Provide the (X, Y) coordinate of the cell's center where the given text is located.  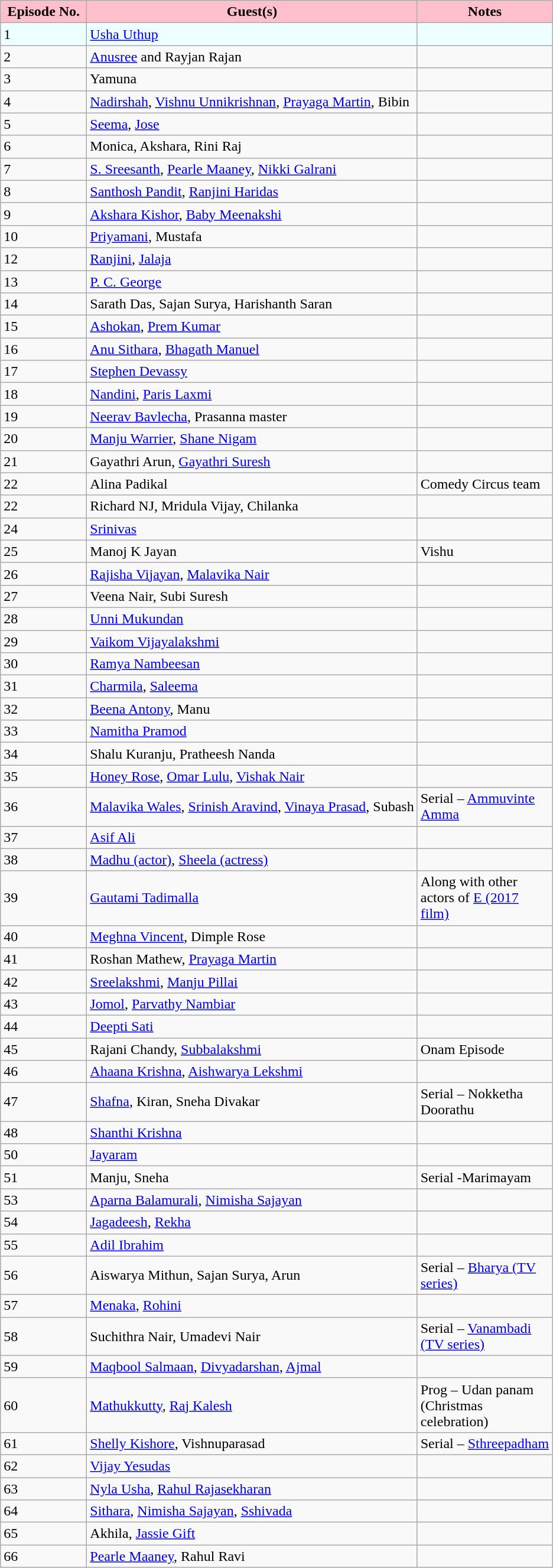
Beena Antony, Manu (252, 709)
42 (44, 981)
Gayathri Arun, Gayathri Suresh (252, 461)
Anu Sithara, Bhagath Manuel (252, 349)
63 (44, 1488)
Deepti Sati (252, 1026)
Serial – Sthreepadham (484, 1443)
Prog – Udan panam (Christmas celebration) (484, 1405)
19 (44, 417)
Akhila, Jassie Gift (252, 1534)
Serial – Nokketha Doorathu (484, 1102)
Serial – Vanambadi (TV series) (484, 1336)
Vaikom Vijayalakshmi (252, 641)
Onam Episode (484, 1049)
53 (44, 1200)
32 (44, 709)
Srinivas (252, 529)
Charmila, Saleema (252, 687)
7 (44, 169)
13 (44, 282)
Honey Rose, Omar Lulu, Vishak Nair (252, 776)
Gautami Tadimalla (252, 898)
28 (44, 619)
Rajisha Vijayan, Malavika Nair (252, 574)
50 (44, 1155)
Aparna Balamurali, Nimisha Sajayan (252, 1200)
60 (44, 1405)
18 (44, 394)
58 (44, 1336)
44 (44, 1026)
Rajani Chandy, Subbalakshmi (252, 1049)
51 (44, 1177)
Shanthi Krishna (252, 1133)
62 (44, 1466)
Serial – Ammuvinte Amma (484, 807)
Seema, Jose (252, 124)
Vijay Yesudas (252, 1466)
S. Sreesanth, Pearle Maaney, Nikki Galrani (252, 169)
2 (44, 57)
Nadirshah, Vishnu Unnikrishnan, Prayaga Martin, Bibin (252, 102)
1 (44, 34)
Akshara Kishor, Baby Meenakshi (252, 214)
Roshan Mathew, Prayaga Martin (252, 959)
Priyamani, Mustafa (252, 236)
Episode No. (44, 12)
10 (44, 236)
21 (44, 461)
57 (44, 1306)
Meghna Vincent, Dimple Rose (252, 936)
16 (44, 349)
56 (44, 1275)
9 (44, 214)
Sithara, Nimisha Sajayan, Sshivada (252, 1511)
Malavika Wales, Srinish Aravind, Vinaya Prasad, Subash (252, 807)
Guest(s) (252, 12)
65 (44, 1534)
Neerav Bavlecha, Prasanna master (252, 417)
Manoj K Jayan (252, 551)
Alina Padikal (252, 484)
Mathukkutty, Raj Kalesh (252, 1405)
34 (44, 754)
17 (44, 372)
Ashokan, Prem Kumar (252, 327)
Nandini, Paris Laxmi (252, 394)
Comedy Circus team (484, 484)
Pearle Maaney, Rahul Ravi (252, 1556)
20 (44, 439)
64 (44, 1511)
Veena Nair, Subi Suresh (252, 596)
33 (44, 731)
31 (44, 687)
66 (44, 1556)
Sarath Das, Sajan Surya, Harishanth Saran (252, 304)
24 (44, 529)
4 (44, 102)
48 (44, 1133)
15 (44, 327)
Manju, Sneha (252, 1177)
61 (44, 1443)
Jagadeesh, Rekha (252, 1222)
Richard NJ, Mridula Vijay, Chilanka (252, 506)
Ranjini, Jalaja (252, 259)
27 (44, 596)
36 (44, 807)
Monica, Akshara, Rini Raj (252, 147)
14 (44, 304)
46 (44, 1072)
3 (44, 79)
8 (44, 191)
Menaka, Rohini (252, 1306)
5 (44, 124)
Serial -Marimayam (484, 1177)
Shafna, Kiran, Sneha Divakar (252, 1102)
Asif Ali (252, 837)
Unni Mukundan (252, 619)
Shelly Kishore, Vishnuparasad (252, 1443)
Ramya Nambeesan (252, 664)
Yamuna (252, 79)
39 (44, 898)
Adil Ibrahim (252, 1245)
29 (44, 641)
55 (44, 1245)
Santhosh Pandit, Ranjini Haridas (252, 191)
Serial – Bharya (TV series) (484, 1275)
Anusree and Rayjan Rajan (252, 57)
Vishu (484, 551)
Shalu Kuranju, Pratheesh Nanda (252, 754)
Madhu (actor), Sheela (actress) (252, 860)
Maqbool Salmaan, Divyadarshan, Ajmal (252, 1367)
59 (44, 1367)
Suchithra Nair, Umadevi Nair (252, 1336)
54 (44, 1222)
6 (44, 147)
12 (44, 259)
Ahaana Krishna, Aishwarya Lekshmi (252, 1072)
Sreelakshmi, Manju Pillai (252, 981)
Namitha Pramod (252, 731)
Usha Uthup (252, 34)
30 (44, 664)
Manju Warrier, Shane Nigam (252, 439)
45 (44, 1049)
38 (44, 860)
41 (44, 959)
Jomol, Parvathy Nambiar (252, 1004)
P. C. George (252, 282)
40 (44, 936)
47 (44, 1102)
26 (44, 574)
Nyla Usha, Rahul Rajasekharan (252, 1488)
Stephen Devassy (252, 372)
43 (44, 1004)
37 (44, 837)
Aiswarya Mithun, Sajan Surya, Arun (252, 1275)
35 (44, 776)
25 (44, 551)
Jayaram (252, 1155)
Notes (484, 12)
Along with other actors of E (2017 film) (484, 898)
